Scan for the cell matching the given text and deliver its (x, y) coordinate at center. 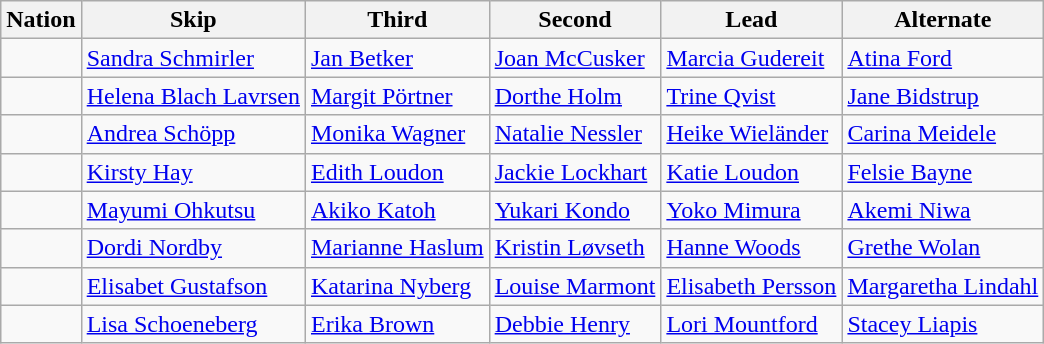
Lori Mountford (752, 324)
Heike Wieländer (752, 134)
Monika Wagner (397, 134)
Skip (193, 20)
Elisabet Gustafson (193, 286)
Margit Pörtner (397, 96)
Alternate (943, 20)
Carina Meidele (943, 134)
Sandra Schmirler (193, 58)
Debbie Henry (575, 324)
Atina Ford (943, 58)
Hanne Woods (752, 248)
Grethe Wolan (943, 248)
Stacey Liapis (943, 324)
Third (397, 20)
Natalie Nessler (575, 134)
Helena Blach Lavrsen (193, 96)
Akiko Katoh (397, 210)
Elisabeth Persson (752, 286)
Felsie Bayne (943, 172)
Nation (41, 20)
Kristin Løvseth (575, 248)
Marianne Haslum (397, 248)
Dorthe Holm (575, 96)
Lisa Schoeneberg (193, 324)
Mayumi Ohkutsu (193, 210)
Andrea Schöpp (193, 134)
Akemi Niwa (943, 210)
Kirsty Hay (193, 172)
Edith Loudon (397, 172)
Erika Brown (397, 324)
Margaretha Lindahl (943, 286)
Jane Bidstrup (943, 96)
Joan McCusker (575, 58)
Jan Betker (397, 58)
Katie Loudon (752, 172)
Second (575, 20)
Yoko Mimura (752, 210)
Marcia Gudereit (752, 58)
Trine Qvist (752, 96)
Yukari Kondo (575, 210)
Jackie Lockhart (575, 172)
Louise Marmont (575, 286)
Katarina Nyberg (397, 286)
Lead (752, 20)
Dordi Nordby (193, 248)
